Locate the cell with the specified text and output its (X, Y) center coordinate. 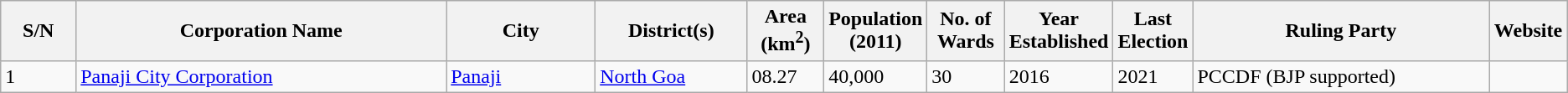
Panaji City Corporation (261, 76)
40,000 (876, 76)
Area (km2) (786, 31)
1 (39, 76)
S/N (39, 31)
Year Established (1059, 31)
Panaji (521, 76)
Website (1529, 31)
PCCDF (BJP supported) (1341, 76)
Population (2011) (876, 31)
Ruling Party (1341, 31)
08.27 (786, 76)
Corporation Name (261, 31)
City (521, 31)
2016 (1059, 76)
North Goa (672, 76)
2021 (1153, 76)
District(s) (672, 31)
Last Election (1153, 31)
30 (966, 76)
No. of Wards (966, 31)
